Extract the (X, Y) coordinate from the center of the cell holding the provided text.  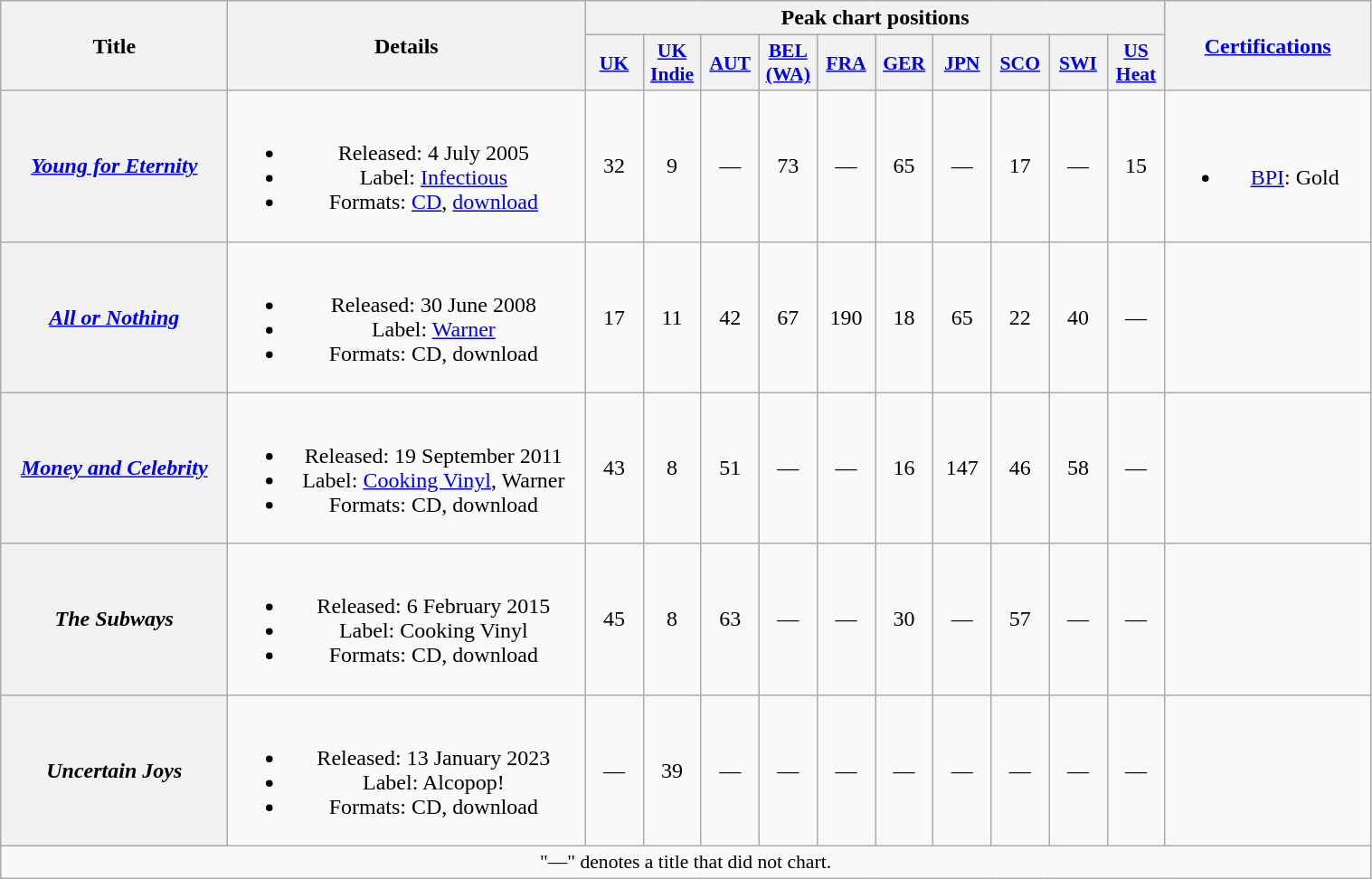
Released: 30 June 2008Label: WarnerFormats: CD, download (407, 317)
73 (788, 166)
15 (1136, 166)
UKIndie (672, 63)
16 (904, 468)
46 (1020, 468)
Certifications (1268, 45)
Title (114, 45)
9 (672, 166)
SCO (1020, 63)
UK (614, 63)
39 (672, 770)
GER (904, 63)
32 (614, 166)
BPI: Gold (1268, 166)
57 (1020, 619)
Money and Celebrity (114, 468)
58 (1078, 468)
USHeat (1136, 63)
All or Nothing (114, 317)
SWI (1078, 63)
190 (846, 317)
147 (962, 468)
"—" denotes a title that did not chart. (686, 862)
45 (614, 619)
11 (672, 317)
22 (1020, 317)
AUT (730, 63)
Uncertain Joys (114, 770)
40 (1078, 317)
Young for Eternity (114, 166)
51 (730, 468)
Details (407, 45)
67 (788, 317)
30 (904, 619)
FRA (846, 63)
Released: 19 September 2011Label: Cooking Vinyl, WarnerFormats: CD, download (407, 468)
BEL(WA) (788, 63)
18 (904, 317)
63 (730, 619)
Released: 6 February 2015Label: Cooking VinylFormats: CD, download (407, 619)
JPN (962, 63)
Peak chart positions (875, 18)
The Subways (114, 619)
42 (730, 317)
Released: 4 July 2005Label: InfectiousFormats: CD, download (407, 166)
43 (614, 468)
Released: 13 January 2023Label: Alcopop!Formats: CD, download (407, 770)
